Output the (x, y) coordinate of the center of the cell containing the given text.  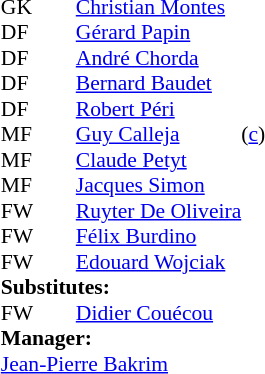
Félix Burdino (158, 237)
Edouard Wojciak (158, 262)
Didier Couécou (158, 313)
Claude Petyt (158, 160)
(c) (253, 135)
Gérard Papin (158, 33)
Ruyter De Oliveira (158, 211)
André Chorda (158, 58)
Bernard Baudet (158, 83)
Jacques Simon (158, 185)
Robert Péri (158, 109)
Manager: (121, 339)
Substitutes: (121, 287)
Guy Calleja (158, 135)
